Search for the cell housing the specified text and yield its [x, y] center coordinate. 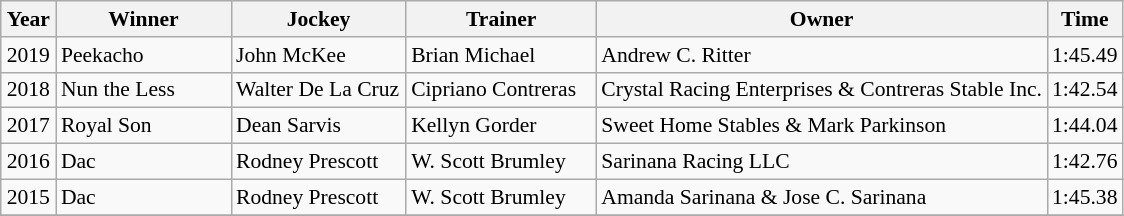
Owner [822, 19]
1:42.76 [1084, 162]
1:45.38 [1084, 197]
Trainer [501, 19]
Crystal Racing Enterprises & Contreras Stable Inc. [822, 90]
Year [28, 19]
Andrew C. Ritter [822, 55]
John McKee [318, 55]
Time [1084, 19]
2018 [28, 90]
Peekacho [144, 55]
Dean Sarvis [318, 126]
Royal Son [144, 126]
Jockey [318, 19]
Brian Michael [501, 55]
Walter De La Cruz [318, 90]
Sweet Home Stables & Mark Parkinson [822, 126]
Amanda Sarinana & Jose C. Sarinana [822, 197]
2016 [28, 162]
2019 [28, 55]
1:44.04 [1084, 126]
Nun the Less [144, 90]
2015 [28, 197]
Sarinana Racing LLC [822, 162]
2017 [28, 126]
1:42.54 [1084, 90]
1:45.49 [1084, 55]
Kellyn Gorder [501, 126]
Winner [144, 19]
Cipriano Contreras [501, 90]
